Scan for the cell matching the given text and deliver its (x, y) coordinate at center. 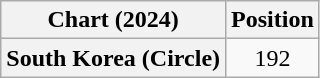
Position (273, 20)
South Korea (Circle) (114, 58)
Chart (2024) (114, 20)
192 (273, 58)
